Extract the (x, y) coordinate from the center of the cell holding the provided text.  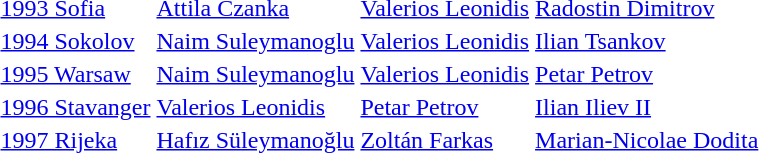
Petar Petrov (445, 107)
